For the text-containing cell, return its midpoint in (x, y) coordinate format. 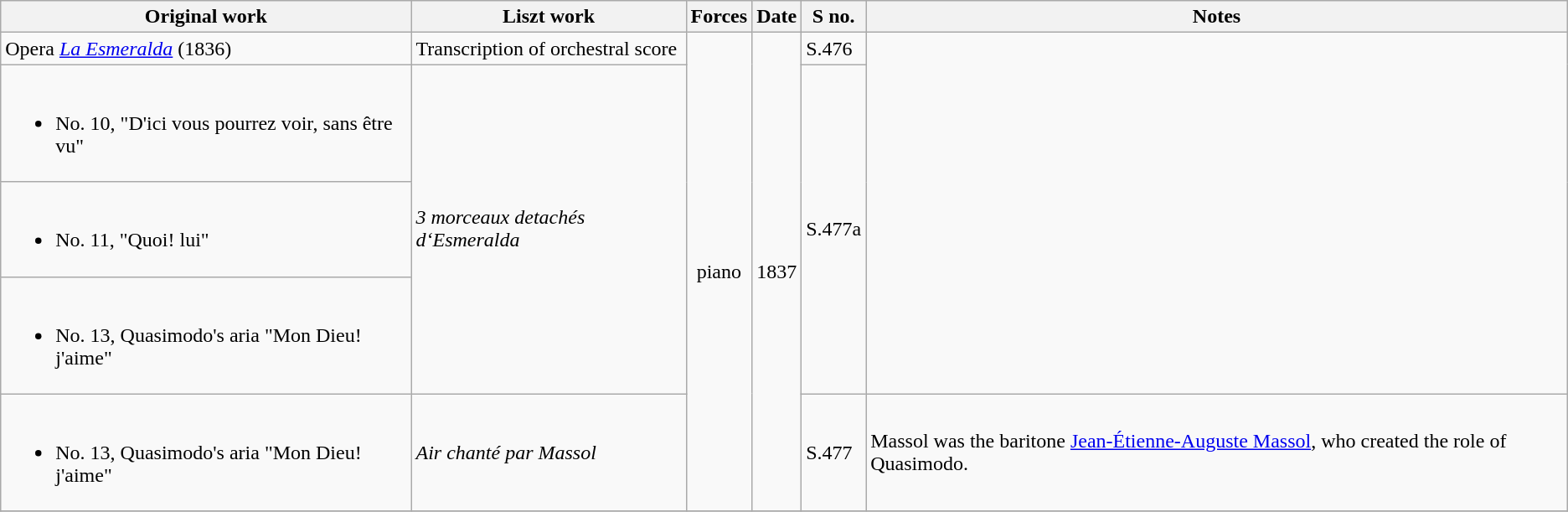
3 morceaux detachés d‘Esmeralda (549, 230)
1837 (777, 272)
Opera La Esmeralda (1836) (206, 49)
Air chanté par Massol (549, 453)
No. 11, "Quoi! lui" (206, 230)
Liszt work (549, 17)
S.477 (834, 453)
piano (719, 272)
Original work (206, 17)
S.476 (834, 49)
Massol was the baritone Jean-Étienne-Auguste Massol, who created the role of Quasimodo. (1217, 453)
Forces (719, 17)
Transcription of orchestral score (549, 49)
S no. (834, 17)
Date (777, 17)
Notes (1217, 17)
No. 10, "D'ici vous pourrez voir, sans être vu" (206, 123)
S.477a (834, 230)
